Provide the (X, Y) coordinate of the cell's center where the given text is located.  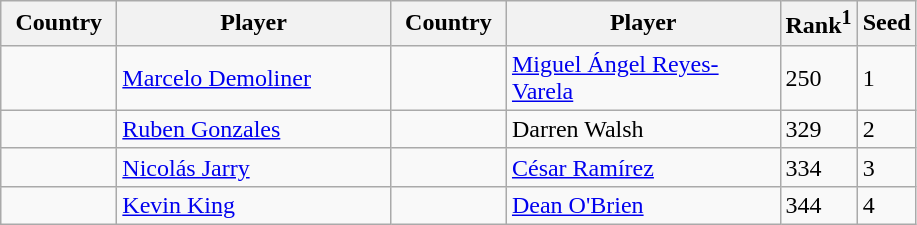
Kevin King (254, 205)
César Ramírez (643, 167)
250 (818, 78)
Dean O'Brien (643, 205)
344 (818, 205)
Miguel Ángel Reyes-Varela (643, 78)
Marcelo Demoliner (254, 78)
Nicolás Jarry (254, 167)
2 (886, 129)
Darren Walsh (643, 129)
329 (818, 129)
Rank1 (818, 24)
Seed (886, 24)
334 (818, 167)
1 (886, 78)
Ruben Gonzales (254, 129)
3 (886, 167)
4 (886, 205)
